Return (X, Y) of the center of cell containing provided text 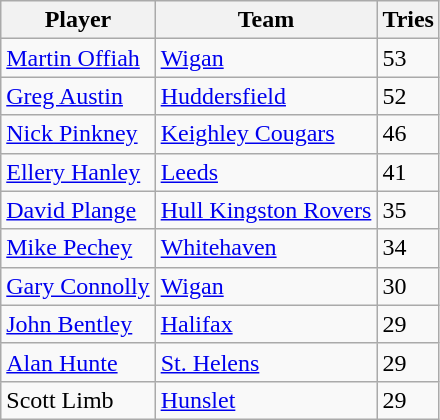
Leeds (266, 172)
Mike Pechey (78, 248)
Team (266, 20)
Keighley Cougars (266, 134)
Scott Limb (78, 400)
35 (408, 210)
John Bentley (78, 324)
52 (408, 96)
Hull Kingston Rovers (266, 210)
Player (78, 20)
Nick Pinkney (78, 134)
41 (408, 172)
David Plange (78, 210)
46 (408, 134)
Huddersfield (266, 96)
Tries (408, 20)
Martin Offiah (78, 58)
Greg Austin (78, 96)
Alan Hunte (78, 362)
34 (408, 248)
Whitehaven (266, 248)
Ellery Hanley (78, 172)
53 (408, 58)
St. Helens (266, 362)
30 (408, 286)
Gary Connolly (78, 286)
Halifax (266, 324)
Hunslet (266, 400)
